Detect which cell encompasses the target text, then output its [x, y] center coordinate. 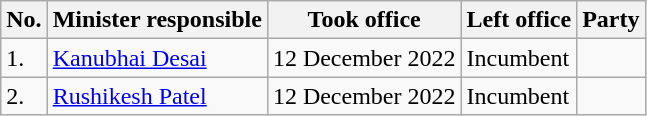
Rushikesh Patel [157, 96]
Kanubhai Desai [157, 58]
Left office [519, 20]
Party [611, 20]
No. [24, 20]
Took office [364, 20]
2. [24, 96]
1. [24, 58]
Minister responsible [157, 20]
